Scan for the cell matching the given text and deliver its [X, Y] coordinate at center. 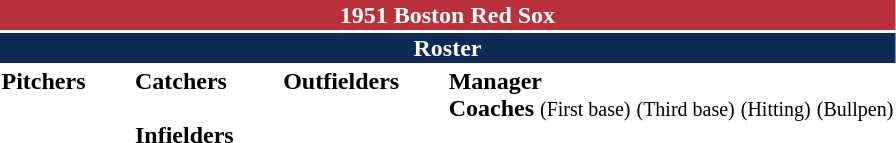
Roster [448, 48]
1951 Boston Red Sox [448, 15]
